From the cell containing the given text, extract its center point as (X, Y) coordinate. 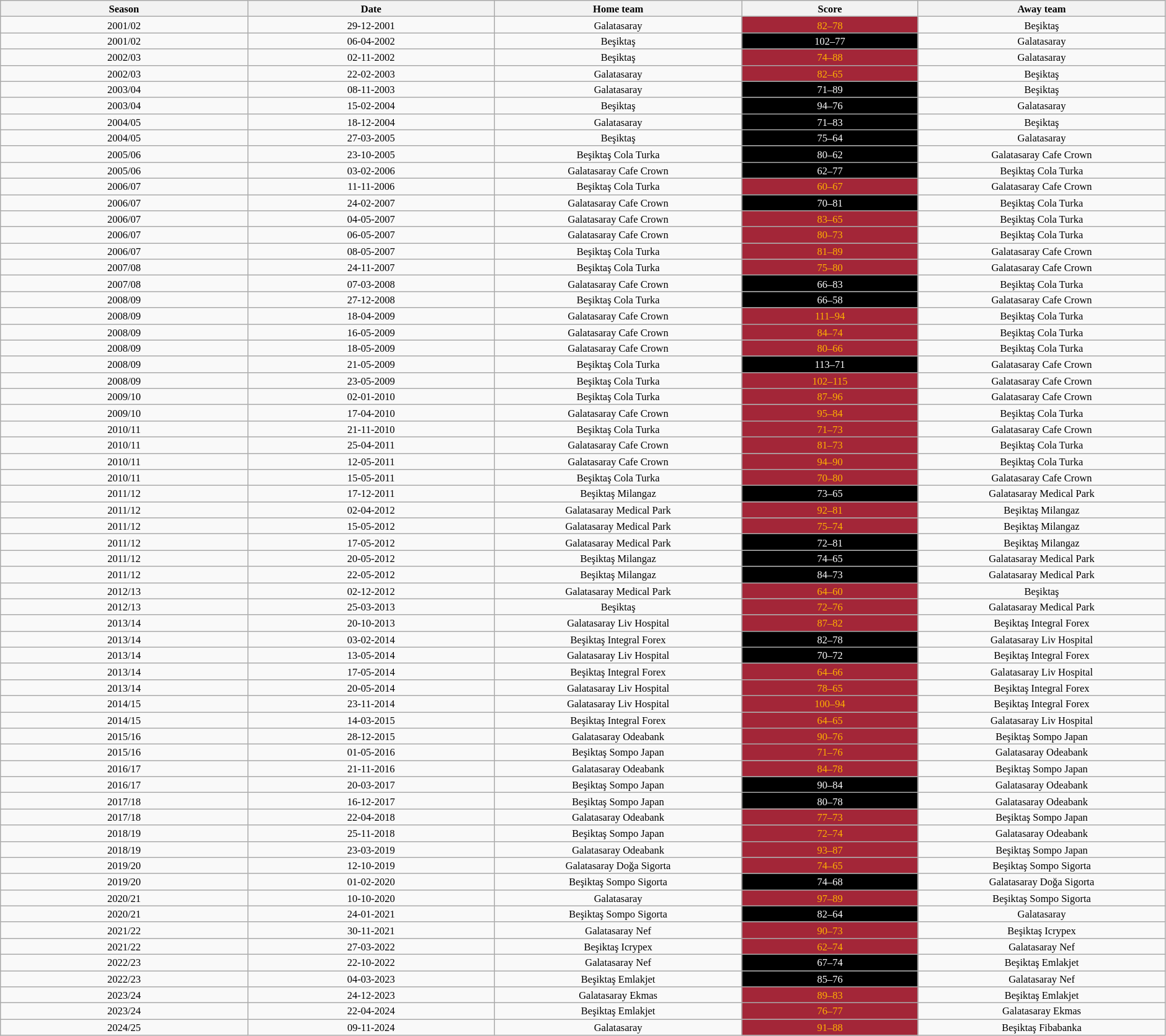
21-11-2016 (371, 769)
113–71 (830, 364)
22-04-2024 (371, 1011)
15-02-2004 (371, 105)
60–67 (830, 186)
95–84 (830, 413)
80–66 (830, 348)
62–74 (830, 946)
97–89 (830, 898)
24-01-2021 (371, 914)
90–76 (830, 736)
21-05-2009 (371, 364)
08-05-2007 (371, 251)
71–76 (830, 752)
22-10-2022 (371, 962)
27-03-2005 (371, 138)
87–82 (830, 623)
67–74 (830, 962)
22-04-2018 (371, 817)
81–73 (830, 445)
81–89 (830, 251)
102–115 (830, 380)
13-05-2014 (371, 655)
18-04-2009 (371, 316)
23-11-2014 (371, 703)
77–73 (830, 817)
08-11-2003 (371, 89)
25-04-2011 (371, 445)
92–81 (830, 510)
14-03-2015 (371, 720)
24-12-2023 (371, 995)
09-11-2024 (371, 1027)
18-12-2004 (371, 122)
Score (830, 9)
66–83 (830, 284)
03-02-2006 (371, 170)
15-05-2011 (371, 478)
70–81 (830, 203)
20-10-2013 (371, 623)
80–62 (830, 154)
06-05-2007 (371, 235)
15-05-2012 (371, 526)
06-04-2002 (371, 41)
80–78 (830, 801)
94–76 (830, 105)
12-05-2011 (371, 461)
21-11-2010 (371, 429)
16-12-2017 (371, 801)
73–65 (830, 494)
71–83 (830, 122)
90–73 (830, 930)
84–78 (830, 769)
71–73 (830, 429)
11-11-2006 (371, 186)
02-11-2002 (371, 57)
64–66 (830, 671)
71–89 (830, 89)
64–60 (830, 591)
66–58 (830, 300)
82–64 (830, 914)
20-03-2017 (371, 785)
72–81 (830, 542)
24-11-2007 (371, 267)
62–77 (830, 170)
70–72 (830, 655)
07-03-2008 (371, 284)
30-11-2021 (371, 930)
17-04-2010 (371, 413)
85–76 (830, 978)
10-10-2020 (371, 898)
74–88 (830, 57)
84–74 (830, 332)
75–74 (830, 526)
01-05-2016 (371, 752)
100–94 (830, 703)
Date (371, 9)
23-10-2005 (371, 154)
87–96 (830, 396)
17-05-2012 (371, 542)
25-03-2013 (371, 607)
Away team (1041, 9)
Beşiktaş Fibabanka (1041, 1027)
84–73 (830, 574)
28-12-2015 (371, 736)
20-05-2014 (371, 687)
29-12-2001 (371, 25)
12-10-2019 (371, 865)
89–83 (830, 995)
22-05-2012 (371, 574)
82–65 (830, 73)
02-12-2012 (371, 591)
17-12-2011 (371, 494)
02-04-2012 (371, 510)
18-05-2009 (371, 348)
03-02-2014 (371, 639)
75–64 (830, 138)
93–87 (830, 849)
72–76 (830, 607)
17-05-2014 (371, 671)
16-05-2009 (371, 332)
64–65 (830, 720)
23-05-2009 (371, 380)
72–74 (830, 833)
27-12-2008 (371, 300)
25-11-2018 (371, 833)
94–90 (830, 461)
27-03-2022 (371, 946)
111–94 (830, 316)
04-05-2007 (371, 219)
01-02-2020 (371, 882)
02-01-2010 (371, 396)
70–80 (830, 478)
24-02-2007 (371, 203)
Season (124, 9)
78–65 (830, 687)
76–77 (830, 1011)
Home team (618, 9)
80–73 (830, 235)
74–68 (830, 882)
90–84 (830, 785)
91–88 (830, 1027)
102–77 (830, 41)
2024/25 (124, 1027)
22-02-2003 (371, 73)
04-03-2023 (371, 978)
75–80 (830, 267)
83–65 (830, 219)
23-03-2019 (371, 849)
20-05-2012 (371, 558)
